Return the (x, y) coordinate for the center point of the cell that contains the specified text.  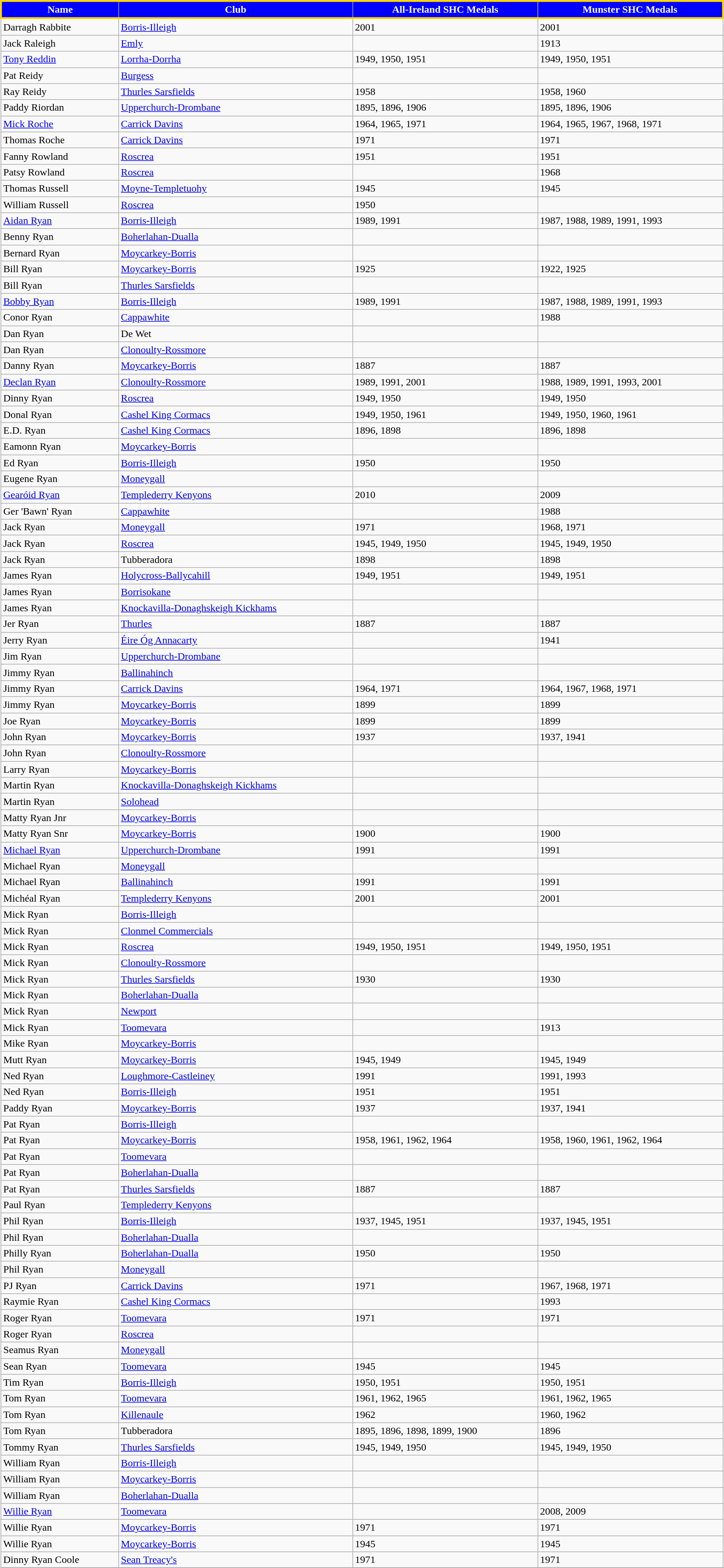
1962 (445, 1415)
Munster SHC Medals (630, 9)
Tony Reddin (59, 59)
Thurles (236, 624)
Patsy Rowland (59, 172)
1949, 1950, 1960, 1961 (630, 414)
Dinny Ryan (59, 398)
1958, 1960 (630, 92)
Mike Ryan (59, 1044)
1988, 1989, 1991, 1993, 2001 (630, 382)
1941 (630, 640)
Borrisokane (236, 592)
1964, 1965, 1967, 1968, 1971 (630, 124)
Tommy Ryan (59, 1447)
All-Ireland SHC Medals (445, 9)
1925 (445, 269)
1895, 1896, 1898, 1899, 1900 (445, 1431)
Bernard Ryan (59, 253)
Emly (236, 43)
Darragh Rabbite (59, 27)
1967, 1968, 1971 (630, 1286)
1922, 1925 (630, 269)
Thomas Russell (59, 188)
1958, 1960, 1961, 1962, 1964 (630, 1140)
Benny Ryan (59, 237)
Moyne-Templetuohy (236, 188)
Seamus Ryan (59, 1350)
Newport (236, 1011)
2010 (445, 495)
Raymie Ryan (59, 1302)
1993 (630, 1302)
Name (59, 9)
1964, 1967, 1968, 1971 (630, 688)
Jer Ryan (59, 624)
1960, 1962 (630, 1415)
Conor Ryan (59, 317)
Éire Óg Annacarty (236, 640)
Michéal Ryan (59, 898)
Mutt Ryan (59, 1060)
2009 (630, 495)
1964, 1965, 1971 (445, 124)
Danny Ryan (59, 366)
Paul Ryan (59, 1205)
1949, 1950, 1961 (445, 414)
Thomas Roche (59, 140)
Tim Ryan (59, 1382)
Paddy Ryan (59, 1108)
Solohead (236, 802)
Lorrha-Dorrha (236, 59)
Ed Ryan (59, 462)
Ger 'Bawn' Ryan (59, 511)
1968, 1971 (630, 527)
Gearóid Ryan (59, 495)
1991, 1993 (630, 1076)
1958, 1961, 1962, 1964 (445, 1140)
Larry Ryan (59, 769)
Clonmel Commercials (236, 930)
Pat Reidy (59, 75)
Paddy Riordan (59, 108)
Declan Ryan (59, 382)
Joe Ryan (59, 721)
Mick Roche (59, 124)
Fanny Rowland (59, 156)
Burgess (236, 75)
Club (236, 9)
PJ Ryan (59, 1286)
Matty Ryan Snr (59, 834)
Bobby Ryan (59, 301)
1896 (630, 1431)
1989, 1991, 2001 (445, 382)
1964, 1971 (445, 688)
Ray Reidy (59, 92)
Jim Ryan (59, 656)
E.D. Ryan (59, 430)
William Russell (59, 205)
Loughmore-Castleiney (236, 1076)
1958 (445, 92)
Jerry Ryan (59, 640)
Aidan Ryan (59, 221)
Dinny Ryan Coole (59, 1560)
Jack Raleigh (59, 43)
De Wet (236, 334)
1968 (630, 172)
Donal Ryan (59, 414)
Philly Ryan (59, 1253)
2008, 2009 (630, 1512)
Matty Ryan Jnr (59, 818)
Eamonn Ryan (59, 446)
Holycross-Ballycahill (236, 576)
Killenaule (236, 1415)
Eugene Ryan (59, 479)
Sean Ryan (59, 1366)
Sean Treacy's (236, 1560)
